Identify which cell holds the provided text, then report its [X, Y] central coordinate. 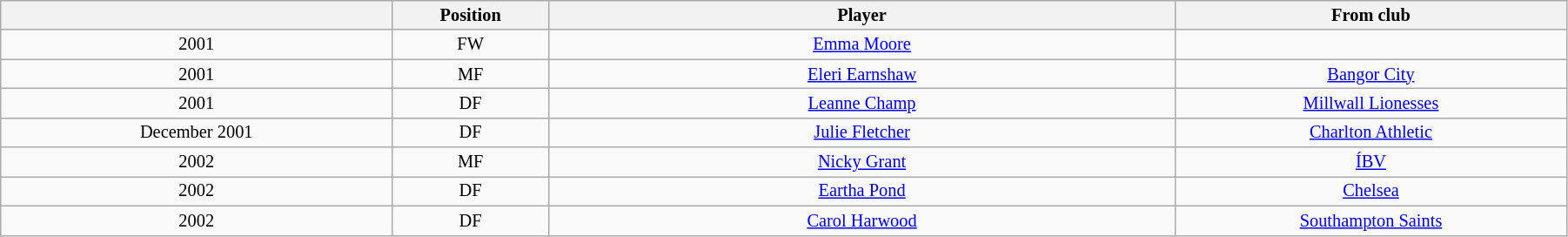
Carol Harwood [862, 220]
Millwall Lionesses [1371, 103]
Leanne Champ [862, 103]
Eleri Earnshaw [862, 74]
Emma Moore [862, 44]
From club [1371, 15]
Position [471, 15]
Nicky Grant [862, 162]
FW [471, 44]
Eartha Pond [862, 191]
Player [862, 15]
Chelsea [1371, 191]
December 2001 [197, 132]
Charlton Athletic [1371, 132]
Southampton Saints [1371, 220]
ÍBV [1371, 162]
Julie Fletcher [862, 132]
Bangor City [1371, 74]
